Extract the (X, Y) coordinate from the center of the cell holding the provided text.  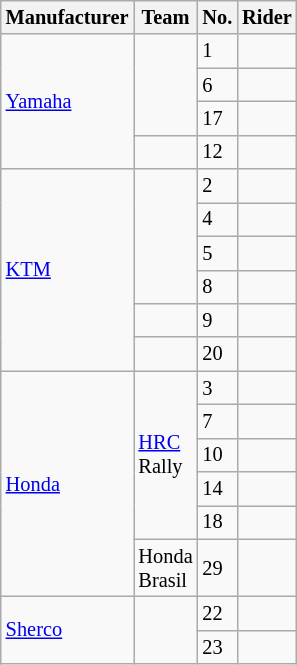
4 (218, 219)
12 (218, 152)
7 (218, 421)
17 (218, 118)
Honda Brasil (166, 568)
14 (218, 489)
8 (218, 287)
No. (218, 17)
23 (218, 647)
1 (218, 51)
20 (218, 354)
22 (218, 613)
Rider (267, 17)
3 (218, 388)
Manufacturer (68, 17)
18 (218, 522)
Honda (68, 484)
2 (218, 186)
Sherco (68, 630)
29 (218, 568)
9 (218, 320)
10 (218, 455)
Team (166, 17)
6 (218, 85)
5 (218, 253)
KTM (68, 270)
Yamaha (68, 102)
HRC Rally (166, 455)
